Return the (X, Y) coordinate for the center point of the cell that contains the specified text.  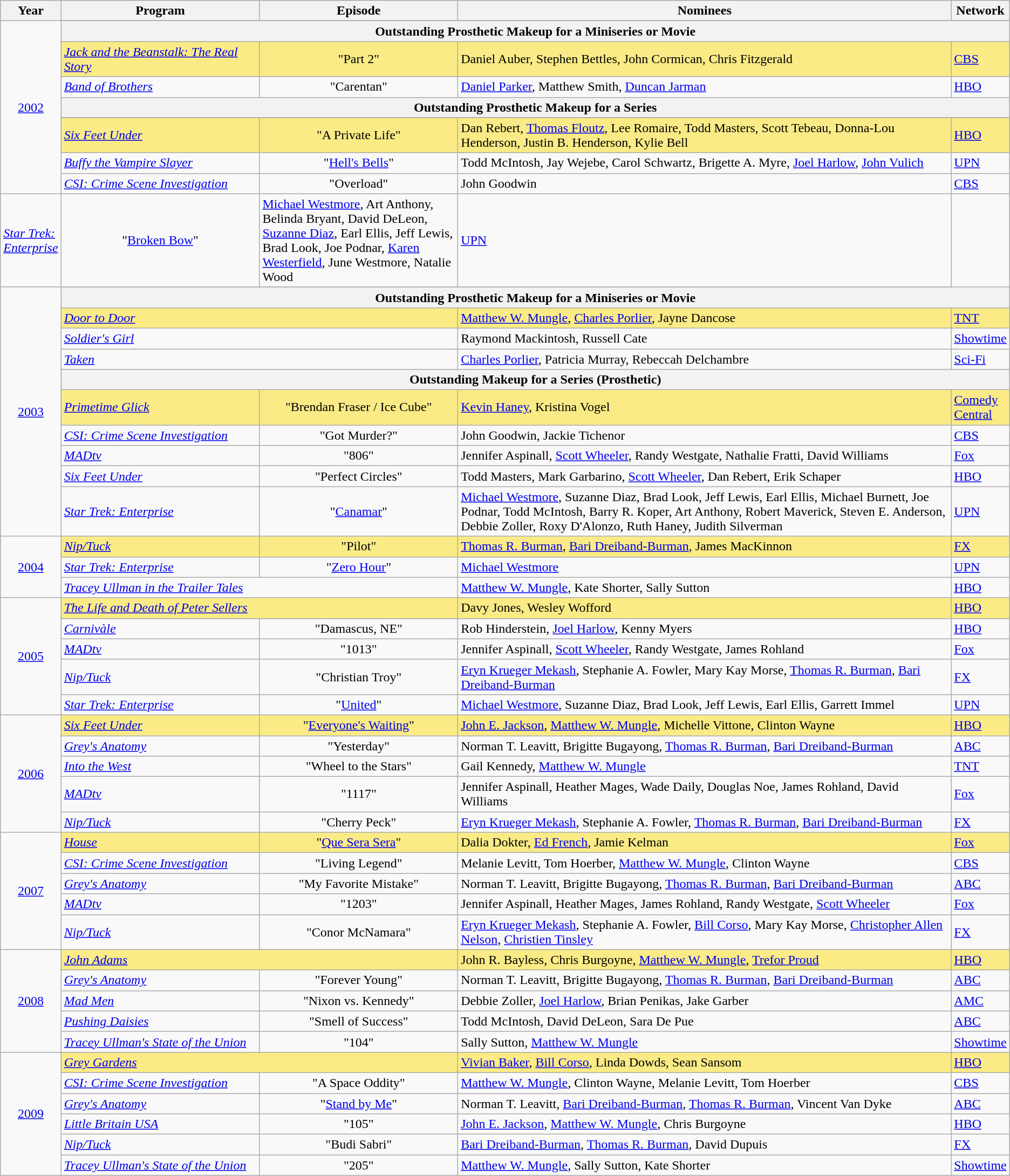
2007 (31, 891)
Mad Men (160, 1001)
2004 (31, 567)
Michael Westmore, Suzanne Diaz, Brad Look, Jeff Lewis, Earl Ellis, Garrett Immel (705, 705)
Davy Jones, Wesley Wofford (705, 608)
"Conor McNamara" (359, 932)
John Goodwin, Jackie Tichenor (705, 435)
"Cherry Peck" (359, 822)
Eryn Krueger Mekash, Stephanie A. Fowler, Thomas R. Burman, Bari Dreiband-Burman (705, 822)
"806" (359, 456)
"A Space Oddity" (359, 1083)
Primetime Glick (160, 408)
"Pilot" (359, 546)
Soldier's Girl (260, 338)
House (160, 843)
Matthew W. Mungle, Sally Sutton, Kate Shorter (705, 1165)
Into the West (160, 767)
Eryn Krueger Mekash, Stephanie A. Fowler, Bill Corso, Mary Kay Morse, Christopher Allen Nelson, Christien Tinsley (705, 932)
"Budi Sabri" (359, 1145)
Bari Dreiband-Burman, Thomas R. Burman, David Dupuis (705, 1145)
"Everyone's Waiting" (359, 725)
"Hell's Bells" (359, 163)
Debbie Zoller, Joel Harlow, Brian Penikas, Jake Garber (705, 1001)
"Got Murder?" (359, 435)
Sally Sutton, Matthew W. Mungle (705, 1042)
"Living Legend" (359, 863)
John R. Bayless, Chris Burgoyne, Matthew W. Mungle, Trefor Proud (705, 960)
John E. Jackson, Matthew W. Mungle, Chris Burgoyne (705, 1124)
Kevin Haney, Kristina Vogel (705, 408)
"Broken Bow" (160, 241)
Taken (260, 359)
"Part 2" (359, 59)
"Nixon vs. Kennedy" (359, 1001)
Thomas R. Burman, Bari Dreiband-Burman, James MacKinnon (705, 546)
Carnivàle (160, 628)
"Damascus, NE" (359, 628)
2009 (31, 1113)
"A Private Life" (359, 135)
Band of Brothers (160, 87)
"1203" (359, 904)
"Yesterday" (359, 746)
2002 (31, 107)
Daniel Auber, Stephen Bettles, John Cormican, Chris Fitzgerald (705, 59)
Outstanding Prosthetic Makeup for a Series (535, 107)
Todd Masters, Mark Garbarino, Scott Wheeler, Dan Rebert, Erik Schaper (705, 476)
"Stand by Me" (359, 1103)
Outstanding Makeup for a Series (Prosthetic) (535, 380)
Buffy the Vampire Slayer (160, 163)
Door to Door (260, 318)
Raymond Mackintosh, Russell Cate (705, 338)
"Christian Troy" (359, 676)
"Brendan Fraser / Ice Cube" (359, 408)
John Adams (260, 960)
Episode (359, 11)
Year (31, 11)
"Zero Hour" (359, 567)
"104" (359, 1042)
Matthew W. Mungle, Clinton Wayne, Melanie Levitt, Tom Hoerber (705, 1083)
Comedy Central (980, 408)
"United" (359, 705)
"Que Sera Sera" (359, 843)
Michael Westmore (705, 567)
"1117" (359, 794)
Jennifer Aspinall, Heather Mages, James Rohland, Randy Westgate, Scott Wheeler (705, 904)
John E. Jackson, Matthew W. Mungle, Michelle Vittone, Clinton Wayne (705, 725)
Vivian Baker, Bill Corso, Linda Dowds, Sean Sansom (705, 1062)
"Carentan" (359, 87)
2008 (31, 1001)
Todd McIntosh, David DeLeon, Sara De Pue (705, 1021)
Jennifer Aspinall, Scott Wheeler, Randy Westgate, James Rohland (705, 649)
Melanie Levitt, Tom Hoerber, Matthew W. Mungle, Clinton Wayne (705, 863)
Gail Kennedy, Matthew W. Mungle (705, 767)
"Smell of Success" (359, 1021)
Daniel Parker, Matthew Smith, Duncan Jarman (705, 87)
Tracey Ullman in the Trailer Tales (260, 587)
Dan Rebert, Thomas Floutz, Lee Romaire, Todd Masters, Scott Tebeau, Donna-Lou Henderson, Justin B. Henderson, Kylie Bell (705, 135)
Rob Hinderstein, Joel Harlow, Kenny Myers (705, 628)
"1013" (359, 649)
Pushing Daisies (160, 1021)
2003 (31, 412)
Charles Porlier, Patricia Murray, Rebeccah Delchambre (705, 359)
Jennifer Aspinall, Heather Mages, Wade Daily, Douglas Noe, James Rohland, David Williams (705, 794)
Sci-Fi (980, 359)
Grey Gardens (260, 1062)
"Perfect Circles" (359, 476)
Matthew W. Mungle, Kate Shorter, Sally Sutton (705, 587)
2006 (31, 774)
Dalia Dokter, Ed French, Jamie Kelman (705, 843)
Nominees (705, 11)
Program (160, 11)
"Forever Young" (359, 980)
"Wheel to the Stars" (359, 767)
2005 (31, 656)
"205" (359, 1165)
"Overload" (359, 183)
AMC (980, 1001)
John Goodwin (705, 183)
"Canamar" (359, 511)
Todd McIntosh, Jay Wejebe, Carol Schwartz, Brigette A. Myre, Joel Harlow, John Vulich (705, 163)
"My Favorite Mistake" (359, 884)
Little Britain USA (160, 1124)
The Life and Death of Peter Sellers (260, 608)
Matthew W. Mungle, Charles Porlier, Jayne Dancose (705, 318)
Network (980, 11)
Jennifer Aspinall, Scott Wheeler, Randy Westgate, Nathalie Fratti, David Williams (705, 456)
Jack and the Beanstalk: The Real Story (160, 59)
Norman T. Leavitt, Bari Dreiband-Burman, Thomas R. Burman, Vincent Van Dyke (705, 1103)
"105" (359, 1124)
Eryn Krueger Mekash, Stephanie A. Fowler, Mary Kay Morse, Thomas R. Burman, Bari Dreiband-Burman (705, 676)
